Scan for the cell matching the given text and deliver its (X, Y) coordinate at center. 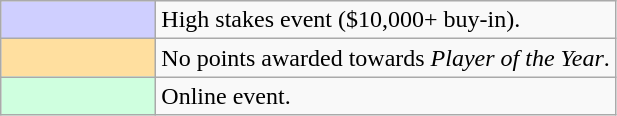
High stakes event ($10,000+ buy-in). (386, 20)
No points awarded towards Player of the Year. (386, 58)
Online event. (386, 96)
